Return [x, y] of the center of cell containing provided text 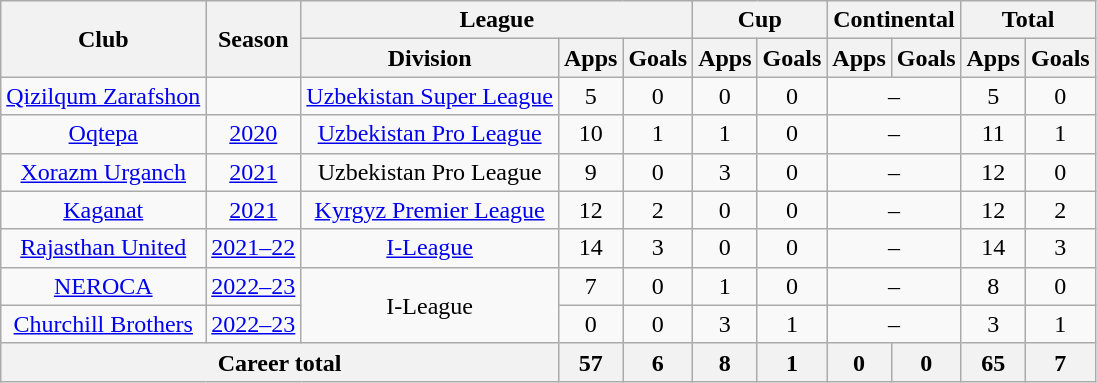
10 [590, 134]
Kyrgyz Premier League [430, 210]
Club [104, 39]
NEROCA [104, 286]
Churchill Brothers [104, 324]
Rajasthan United [104, 248]
Division [430, 58]
Total [1028, 20]
65 [993, 362]
11 [993, 134]
Season [254, 39]
Career total [280, 362]
2021–22 [254, 248]
57 [590, 362]
9 [590, 172]
Qizilqum Zarafshon [104, 96]
Oqtepa [104, 134]
Cup [760, 20]
2020 [254, 134]
League [497, 20]
Kaganat [104, 210]
Uzbekistan Super League [430, 96]
Xorazm Urganch [104, 172]
6 [658, 362]
Continental [894, 20]
